Return [x, y] of the center of cell containing provided text 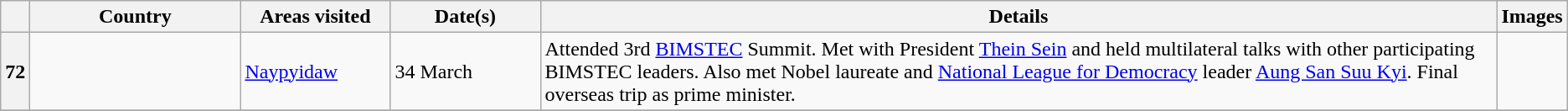
72 [15, 71]
Areas visited [315, 17]
Images [1532, 17]
Country [136, 17]
Naypyidaw [315, 71]
34 March [466, 71]
Date(s) [466, 17]
Details [1019, 17]
